Detect which cell encompasses the target text, then output its (x, y) center coordinate. 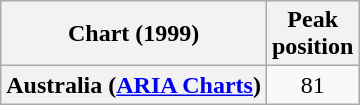
Australia (ARIA Charts) (134, 85)
81 (312, 85)
Chart (1999) (134, 34)
Peakposition (312, 34)
